Provide the [x, y] coordinate of the cell's center where the given text is located.  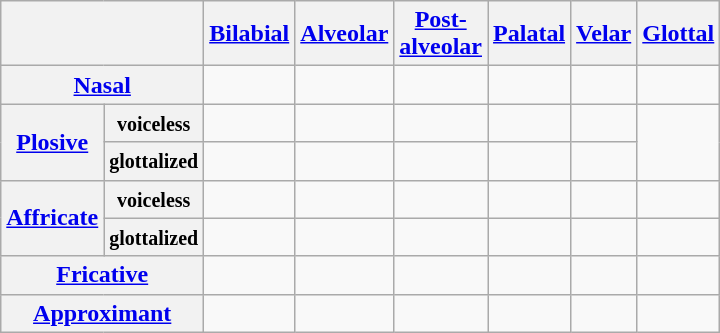
Affricate [52, 218]
Nasal [102, 85]
Bilabial [250, 34]
Approximant [102, 313]
Post- alveolar [441, 34]
Palatal [530, 34]
Velar [604, 34]
Fricative [102, 275]
Plosive [52, 142]
Glottal [678, 34]
Alveolar [344, 34]
